Scan for the cell matching the given text and deliver its [x, y] coordinate at center. 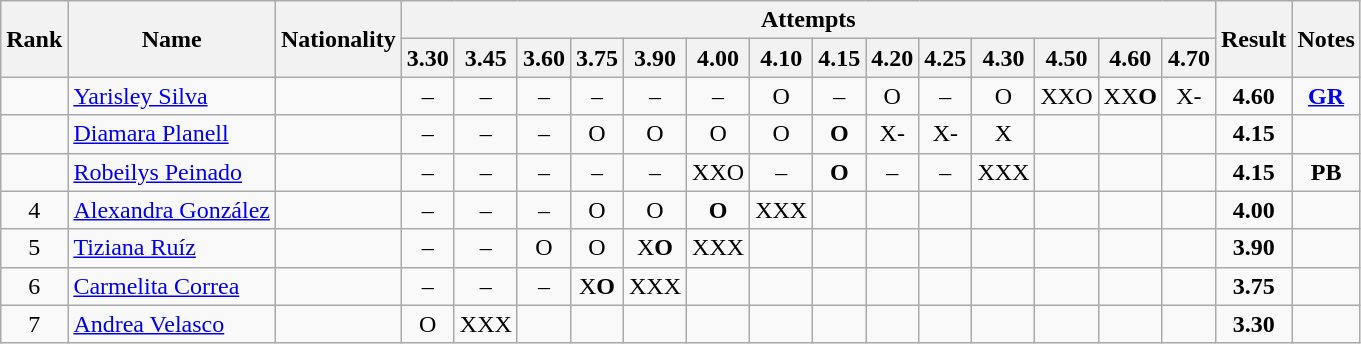
Notes [1326, 39]
3.45 [486, 58]
Rank [34, 39]
GR [1326, 96]
Result [1253, 39]
X [1004, 134]
4.70 [1188, 58]
PB [1326, 172]
6 [34, 286]
4.30 [1004, 58]
7 [34, 324]
Andrea Velasco [172, 324]
Robeilys Peinado [172, 172]
Name [172, 39]
4 [34, 210]
4.50 [1066, 58]
Attempts [808, 20]
4.25 [946, 58]
Nationality [338, 39]
4.20 [892, 58]
4.10 [782, 58]
Yarisley Silva [172, 96]
Alexandra González [172, 210]
3.60 [544, 58]
Tiziana Ruíz [172, 248]
Diamara Planell [172, 134]
5 [34, 248]
Carmelita Correa [172, 286]
